Extract the (X, Y) coordinate from the center of the cell holding the provided text.  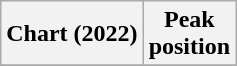
Peakposition (189, 34)
Chart (2022) (72, 34)
